Capture the cell that displays the provided text and extract its [x, y] central coordinate. 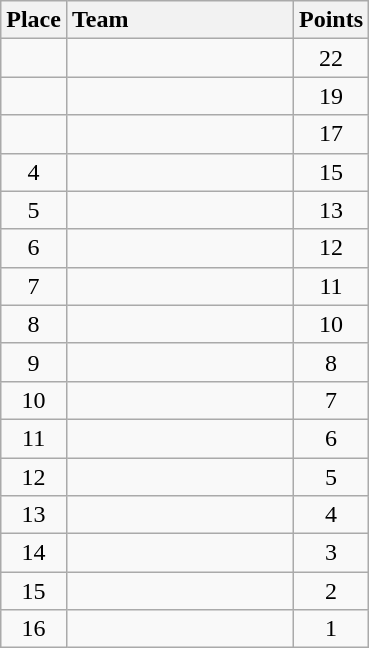
Place [34, 20]
14 [34, 553]
Team [180, 20]
9 [34, 362]
1 [332, 629]
16 [34, 629]
19 [332, 96]
22 [332, 58]
2 [332, 591]
3 [332, 553]
Points [332, 20]
17 [332, 134]
